Return the [x, y] coordinate for the center point of the cell that contains the specified text.  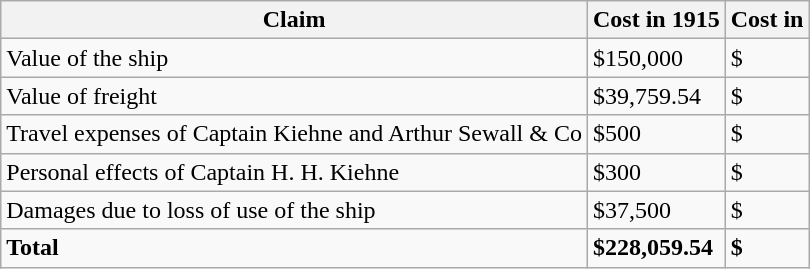
Claim [294, 20]
Travel expenses of Captain Kiehne and Arthur Sewall & Co [294, 134]
Total [294, 248]
Personal effects of Captain H. H. Kiehne [294, 172]
$150,000 [656, 58]
Value of freight [294, 96]
$500 [656, 134]
$39,759.54 [656, 96]
Cost in [767, 20]
$228,059.54 [656, 248]
$37,500 [656, 210]
Value of the ship [294, 58]
$300 [656, 172]
Cost in 1915 [656, 20]
Damages due to loss of use of the ship [294, 210]
